Pinpoint the cell where the given text exists, returning its [x, y] midpoint coordinate. 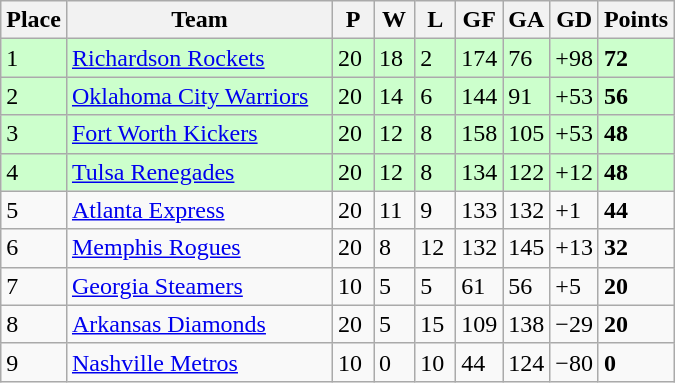
L [436, 20]
14 [394, 96]
76 [526, 58]
72 [636, 58]
GA [526, 20]
Arkansas Diamonds [199, 324]
+5 [574, 286]
7 [34, 286]
144 [480, 96]
3 [34, 134]
Atlanta Express [199, 210]
Tulsa Renegades [199, 172]
+13 [574, 248]
+1 [574, 210]
Georgia Steamers [199, 286]
4 [34, 172]
+98 [574, 58]
124 [526, 362]
18 [394, 58]
145 [526, 248]
Memphis Rogues [199, 248]
11 [394, 210]
61 [480, 286]
15 [436, 324]
−29 [574, 324]
122 [526, 172]
133 [480, 210]
P [354, 20]
1 [34, 58]
Team [199, 20]
32 [636, 248]
GF [480, 20]
−80 [574, 362]
109 [480, 324]
174 [480, 58]
+12 [574, 172]
Place [34, 20]
GD [574, 20]
134 [480, 172]
91 [526, 96]
Fort Worth Kickers [199, 134]
158 [480, 134]
Oklahoma City Warriors [199, 96]
W [394, 20]
138 [526, 324]
Richardson Rockets [199, 58]
Points [636, 20]
Nashville Metros [199, 362]
105 [526, 134]
